For the text-containing cell, return its midpoint in (x, y) coordinate format. 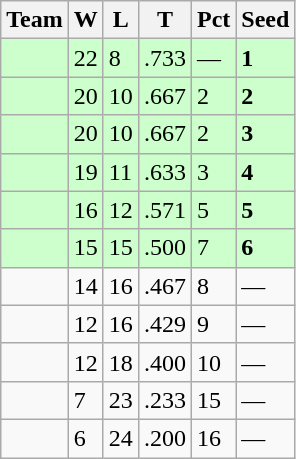
Seed (266, 20)
.467 (164, 286)
W (86, 20)
14 (86, 286)
24 (120, 438)
22 (86, 58)
L (120, 20)
.200 (164, 438)
.233 (164, 400)
.400 (164, 362)
.571 (164, 210)
19 (86, 172)
11 (120, 172)
1 (266, 58)
Team (35, 20)
.633 (164, 172)
.429 (164, 324)
23 (120, 400)
.733 (164, 58)
.500 (164, 248)
4 (266, 172)
18 (120, 362)
Pct (213, 20)
T (164, 20)
9 (213, 324)
